Scan for the cell matching the given text and deliver its (x, y) coordinate at center. 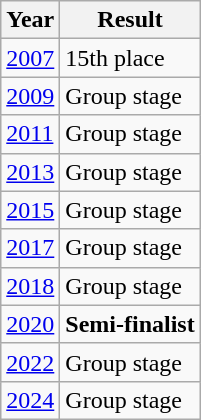
2015 (30, 210)
Year (30, 20)
Semi-finalist (130, 324)
Result (130, 20)
2009 (30, 96)
2011 (30, 134)
2022 (30, 362)
2013 (30, 172)
2007 (30, 58)
2020 (30, 324)
15th place (130, 58)
2024 (30, 400)
2018 (30, 286)
2017 (30, 248)
